For the text-containing cell, return its midpoint in (X, Y) coordinate format. 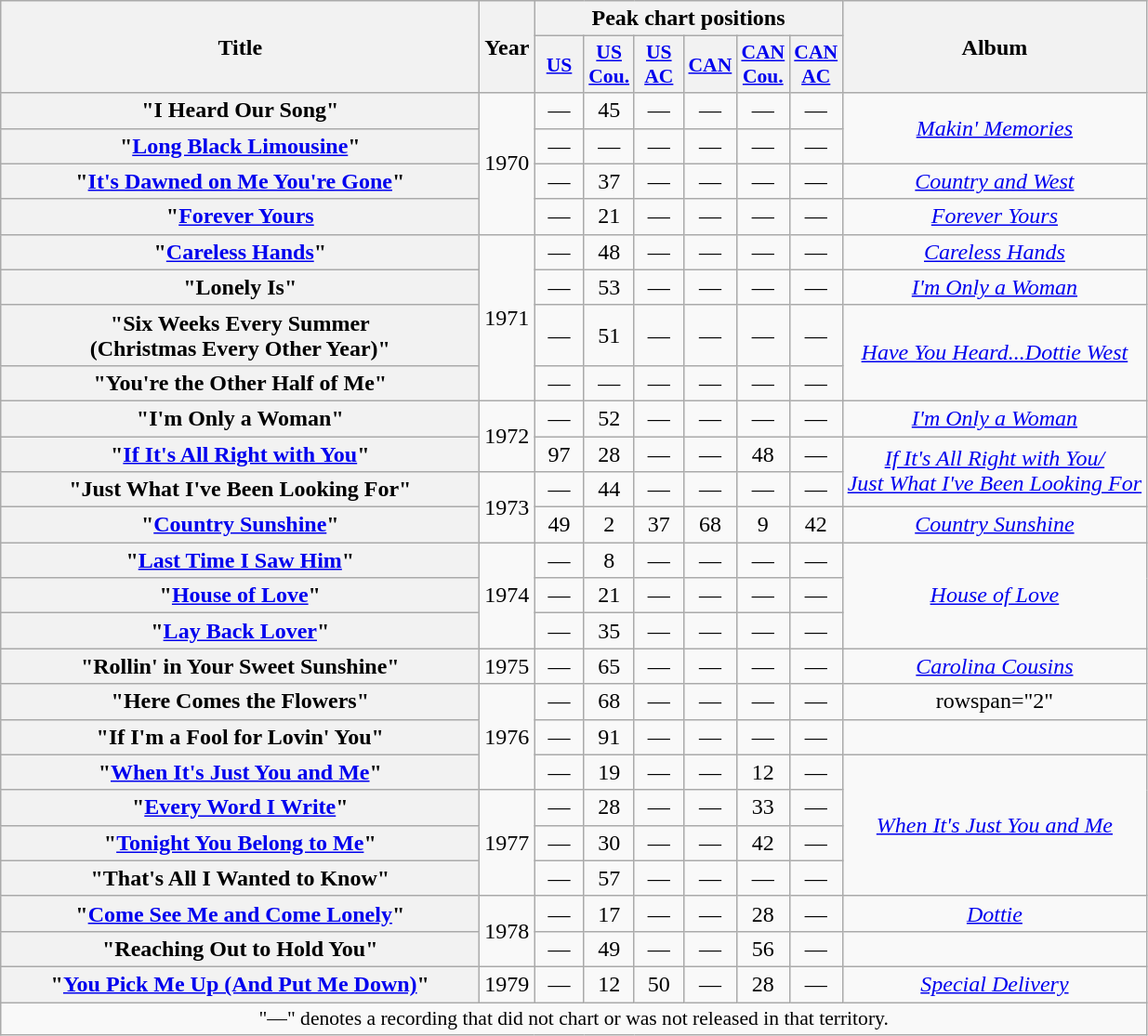
8 (609, 560)
"Long Black Limousine" (240, 146)
1975 (508, 666)
"That's All I Wanted to Know" (240, 878)
"Country Sunshine" (240, 525)
"Lonely Is" (240, 287)
"Forever Yours (240, 216)
1970 (508, 164)
House of Love (995, 596)
45 (609, 111)
"Just What I've Been Looking For" (240, 490)
Makin' Memories (995, 128)
Carolina Cousins (995, 666)
17 (609, 913)
1978 (508, 931)
USAC (658, 65)
1972 (508, 436)
"Come See Me and Come Lonely" (240, 913)
2 (609, 525)
Country and West (995, 181)
53 (609, 287)
30 (609, 843)
1976 (508, 737)
"Six Weeks Every Summer(Christmas Every Other Year)" (240, 334)
44 (609, 490)
"You're the Other Half of Me" (240, 383)
65 (609, 666)
CANCou. (762, 65)
Country Sunshine (995, 525)
"I'm Only a Woman" (240, 418)
Have You Heard...Dottie West (995, 353)
"If It's All Right with You" (240, 454)
1971 (508, 318)
Peak chart positions (688, 19)
"If I'm a Fool for Lovin' You" (240, 737)
Forever Yours (995, 216)
57 (609, 878)
50 (658, 984)
Year (508, 46)
"It's Dawned on Me You're Gone" (240, 181)
When It's Just You and Me (995, 825)
91 (609, 737)
rowspan="2" (995, 702)
Title (240, 46)
56 (762, 949)
51 (609, 334)
"Last Time I Saw Him" (240, 560)
"When It's Just You and Me" (240, 772)
35 (609, 631)
1974 (508, 596)
9 (762, 525)
"Every Word I Write" (240, 807)
97 (560, 454)
If It's All Right with You/Just What I've Been Looking For (995, 472)
Special Delivery (995, 984)
CAN (710, 65)
Dottie (995, 913)
"Lay Back Lover" (240, 631)
"House of Love" (240, 596)
"—" denotes a recording that did not chart or was not released in that territory. (574, 1018)
CANAC (816, 65)
1977 (508, 843)
"Here Comes the Flowers" (240, 702)
USCou. (609, 65)
"Tonight You Belong to Me" (240, 843)
"I Heard Our Song" (240, 111)
US (560, 65)
"Reaching Out to Hold You" (240, 949)
Careless Hands (995, 252)
"You Pick Me Up (And Put Me Down)" (240, 984)
19 (609, 772)
"Careless Hands" (240, 252)
Album (995, 46)
"Rollin' in Your Sweet Sunshine" (240, 666)
1979 (508, 984)
1973 (508, 507)
33 (762, 807)
52 (609, 418)
